Determine the (x, y) coordinate at the center of the cell enclosing the given text.  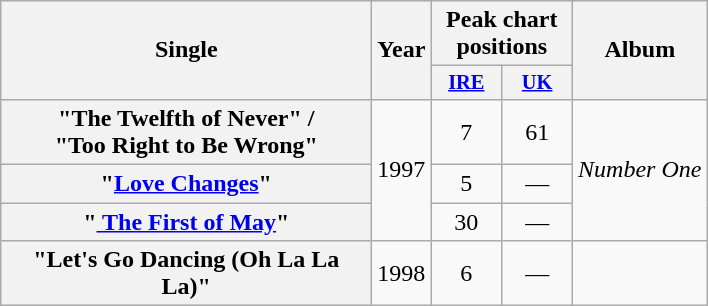
"Let's Go Dancing (Oh La La La)" (186, 274)
Year (402, 50)
Album (640, 50)
" The First of May" (186, 222)
61 (538, 132)
1997 (402, 170)
6 (466, 274)
Number One (640, 170)
"The Twelfth of Never" / "Too Right to Be Wrong" (186, 132)
Peak chart positions (502, 34)
7 (466, 132)
30 (466, 222)
Single (186, 50)
"Love Changes" (186, 184)
IRE (466, 83)
5 (466, 184)
UK (538, 83)
1998 (402, 274)
